Search for the cell housing the specified text and yield its (x, y) center coordinate. 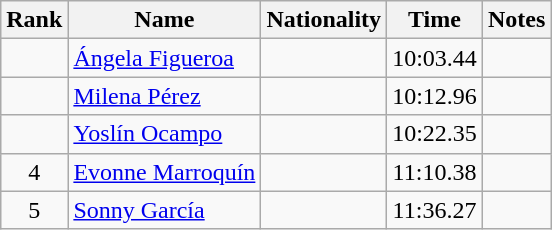
Milena Pérez (164, 96)
10:03.44 (435, 58)
Evonne Marroquín (164, 172)
Notes (516, 20)
11:36.27 (435, 210)
10:12.96 (435, 96)
5 (34, 210)
11:10.38 (435, 172)
Ángela Figueroa (164, 58)
Rank (34, 20)
4 (34, 172)
Name (164, 20)
10:22.35 (435, 134)
Sonny García (164, 210)
Time (435, 20)
Nationality (324, 20)
Yoslín Ocampo (164, 134)
